Provide the (x, y) coordinate of the cell's center where the given text is located.  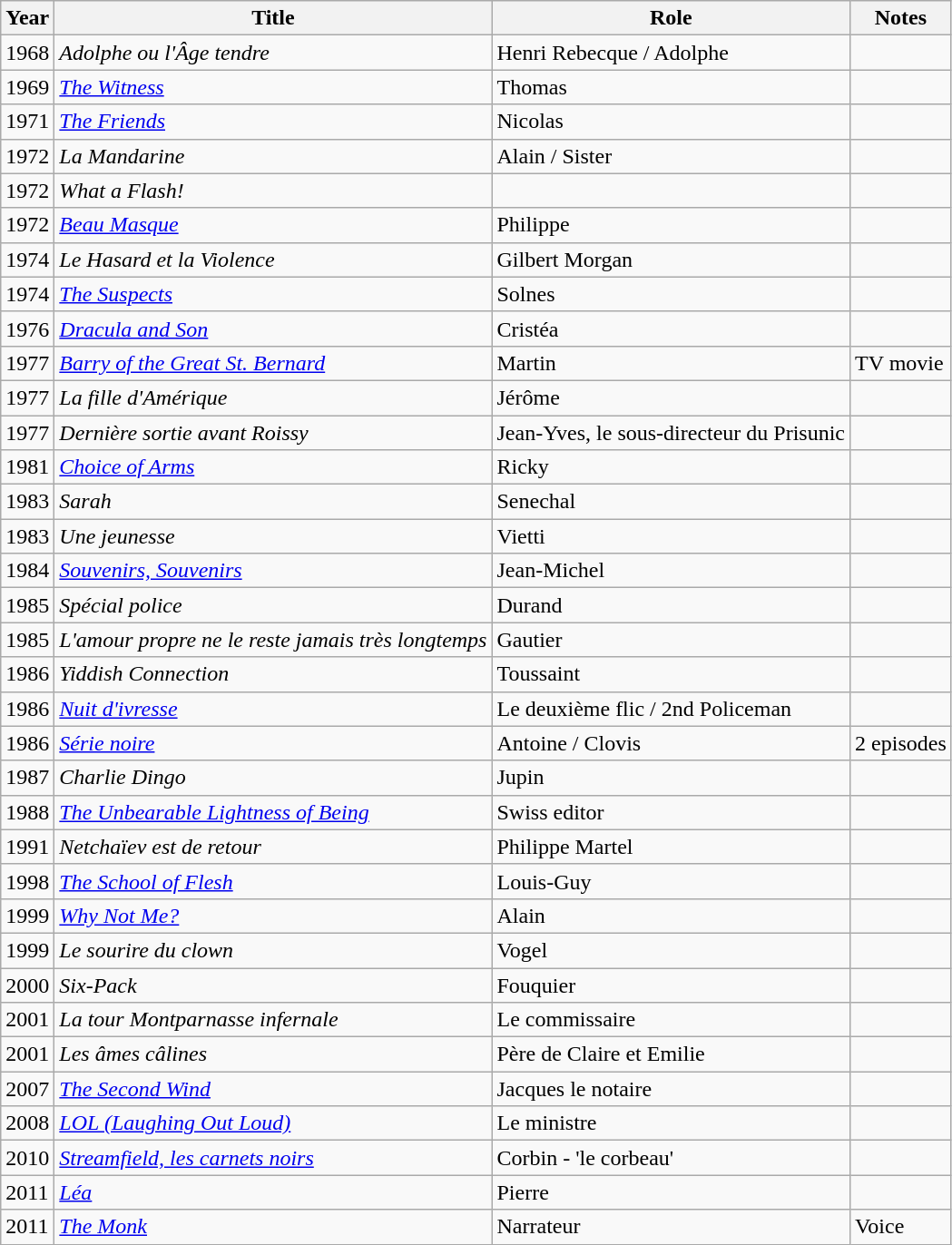
1998 (27, 881)
2010 (27, 1158)
Year (27, 18)
1991 (27, 847)
1971 (27, 122)
1981 (27, 467)
Martin (672, 363)
2008 (27, 1123)
1976 (27, 328)
Jupin (672, 778)
Jean-Michel (672, 571)
La tour Montparnasse infernale (273, 1020)
Jean-Yves, le sous-directeur du Prisunic (672, 433)
Swiss editor (672, 812)
Père de Claire et Emilie (672, 1054)
Jacques le notaire (672, 1089)
Beau Masque (273, 225)
LOL (Laughing Out Loud) (273, 1123)
Barry of the Great St. Bernard (273, 363)
Cristéa (672, 328)
Choice of Arms (273, 467)
The Unbearable Lightness of Being (273, 812)
Senechal (672, 502)
Antoine / Clovis (672, 743)
Une jeunesse (273, 536)
1968 (27, 53)
Title (273, 18)
Philippe Martel (672, 847)
1987 (27, 778)
Notes (901, 18)
Le deuxième flic / 2nd Policeman (672, 709)
Fouquier (672, 985)
Gilbert Morgan (672, 260)
Philippe (672, 225)
Charlie Dingo (273, 778)
Corbin - 'le corbeau' (672, 1158)
Alain / Sister (672, 156)
2 episodes (901, 743)
Why Not Me? (273, 916)
L'amour propre ne le reste jamais très longtemps (273, 640)
Solnes (672, 294)
1984 (27, 571)
Durand (672, 605)
Dracula and Son (273, 328)
La fille d'Amérique (273, 397)
Netchaïev est de retour (273, 847)
Thomas (672, 87)
Jérôme (672, 397)
Narrateur (672, 1227)
Henri Rebecque / Adolphe (672, 53)
TV movie (901, 363)
Pierre (672, 1192)
2007 (27, 1089)
The Second Wind (273, 1089)
Vietti (672, 536)
Toussaint (672, 674)
Spécial police (273, 605)
The Friends (273, 122)
The Witness (273, 87)
2000 (27, 985)
Nuit d'ivresse (273, 709)
Role (672, 18)
Les âmes câlines (273, 1054)
The School of Flesh (273, 881)
Série noire (273, 743)
Alain (672, 916)
The Suspects (273, 294)
Louis-Guy (672, 881)
Souvenirs, Souvenirs (273, 571)
La Mandarine (273, 156)
Streamfield, les carnets noirs (273, 1158)
Vogel (672, 950)
1988 (27, 812)
Nicolas (672, 122)
Adolphe ou l'Âge tendre (273, 53)
Dernière sortie avant Roissy (273, 433)
Yiddish Connection (273, 674)
Ricky (672, 467)
Sarah (273, 502)
Six-Pack (273, 985)
Le ministre (672, 1123)
Le sourire du clown (273, 950)
What a Flash! (273, 191)
Le commissaire (672, 1020)
Voice (901, 1227)
Le Hasard et la Violence (273, 260)
1969 (27, 87)
Gautier (672, 640)
The Monk (273, 1227)
Léa (273, 1192)
